Determine the [X, Y] coordinate at the center of the cell enclosing the given text.  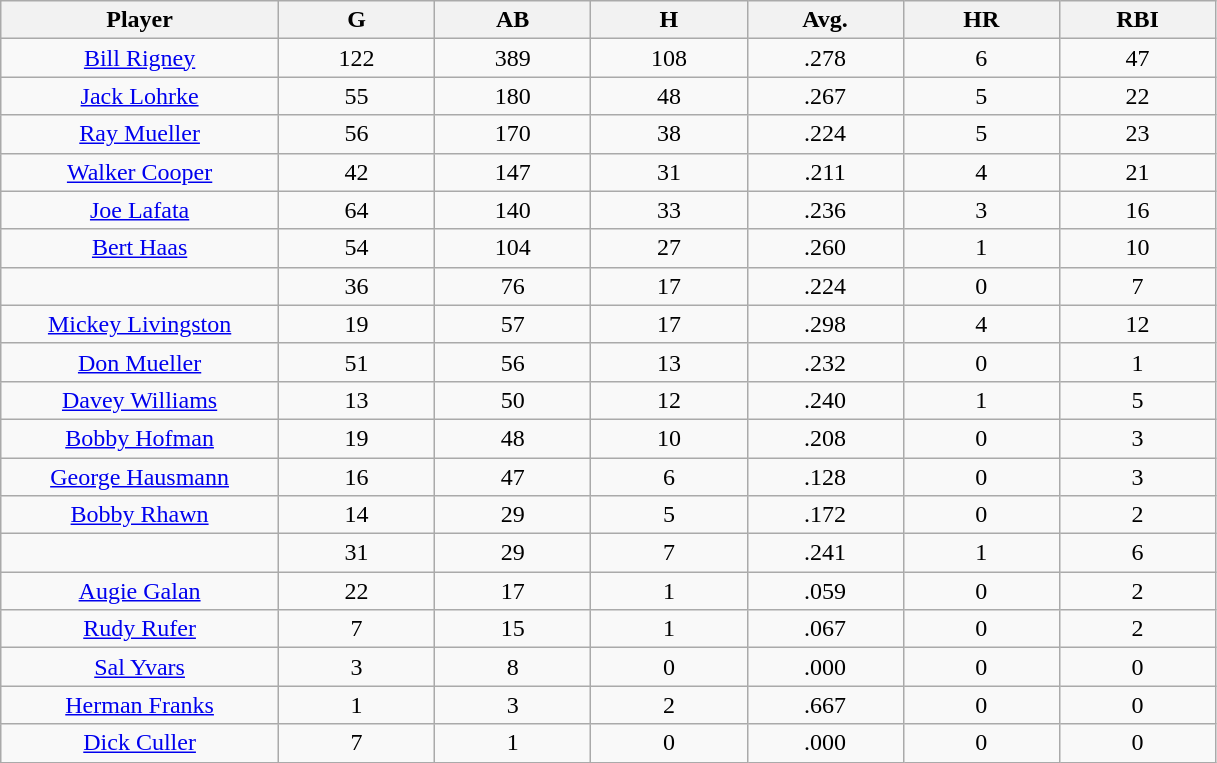
George Hausmann [140, 477]
14 [356, 515]
389 [513, 58]
64 [356, 210]
Herman Franks [140, 705]
170 [513, 134]
Bill Rigney [140, 58]
57 [513, 324]
.172 [825, 515]
108 [669, 58]
Sal Yvars [140, 667]
Augie Galan [140, 591]
.240 [825, 400]
50 [513, 400]
54 [356, 248]
21 [1137, 172]
15 [513, 629]
140 [513, 210]
Player [140, 20]
.278 [825, 58]
147 [513, 172]
Joe Lafata [140, 210]
.298 [825, 324]
.667 [825, 705]
55 [356, 96]
36 [356, 286]
8 [513, 667]
180 [513, 96]
.232 [825, 362]
23 [1137, 134]
H [669, 20]
.128 [825, 477]
.260 [825, 248]
76 [513, 286]
.267 [825, 96]
AB [513, 20]
.236 [825, 210]
38 [669, 134]
Dick Culler [140, 743]
42 [356, 172]
G [356, 20]
Bobby Rhawn [140, 515]
33 [669, 210]
Walker Cooper [140, 172]
.241 [825, 553]
Bobby Hofman [140, 438]
Jack Lohrke [140, 96]
.067 [825, 629]
51 [356, 362]
Mickey Livingston [140, 324]
.211 [825, 172]
Ray Mueller [140, 134]
Davey Williams [140, 400]
122 [356, 58]
HR [981, 20]
Avg. [825, 20]
Don Mueller [140, 362]
27 [669, 248]
Rudy Rufer [140, 629]
.208 [825, 438]
RBI [1137, 20]
Bert Haas [140, 248]
.059 [825, 591]
104 [513, 248]
